For the text-containing cell, return its midpoint in [x, y] coordinate format. 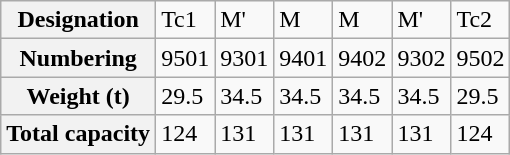
9401 [304, 58]
9501 [186, 58]
Tc1 [186, 20]
Total capacity [78, 134]
9301 [244, 58]
Numbering [78, 58]
Tc2 [480, 20]
9302 [422, 58]
9502 [480, 58]
Designation [78, 20]
9402 [362, 58]
Weight (t) [78, 96]
